Determine the (x, y) coordinate at the center of the cell enclosing the given text.  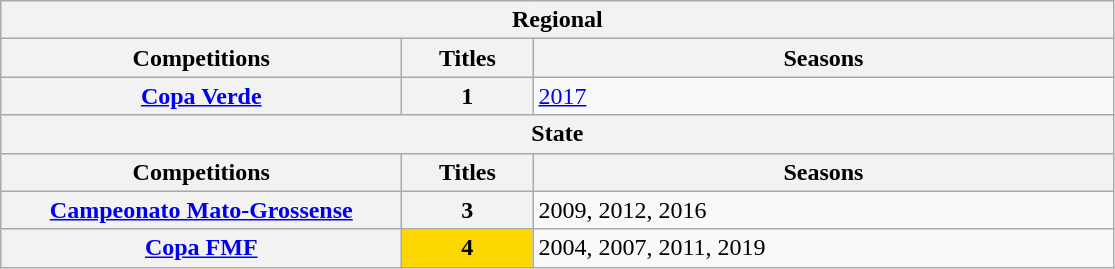
Copa FMF (202, 248)
2004, 2007, 2011, 2019 (824, 248)
3 (468, 210)
Copa Verde (202, 96)
1 (468, 96)
State (558, 134)
Campeonato Mato-Grossense (202, 210)
2009, 2012, 2016 (824, 210)
4 (468, 248)
2017 (824, 96)
Regional (558, 20)
